For the text-containing cell, return its midpoint in (x, y) coordinate format. 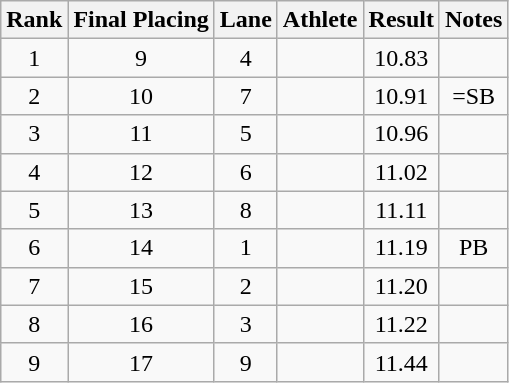
15 (141, 286)
Final Placing (141, 20)
11.02 (401, 172)
PB (473, 248)
11.20 (401, 286)
10 (141, 96)
11.11 (401, 210)
11 (141, 134)
16 (141, 324)
10.83 (401, 58)
12 (141, 172)
Result (401, 20)
13 (141, 210)
14 (141, 248)
11.19 (401, 248)
11.22 (401, 324)
Athlete (320, 20)
11.44 (401, 362)
17 (141, 362)
Lane (246, 20)
Notes (473, 20)
10.96 (401, 134)
Rank (34, 20)
10.91 (401, 96)
=SB (473, 96)
